Find where the given text appears and provide that cell's center as (x, y) coordinate. 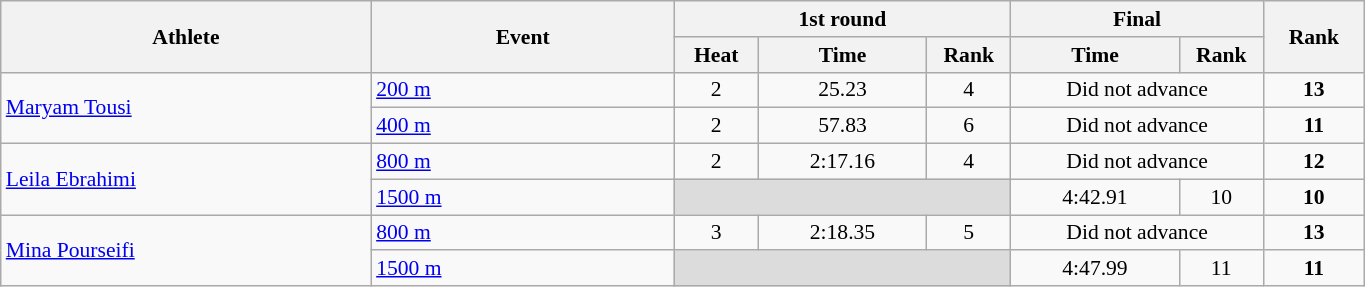
Leila Ebrahimi (186, 180)
Athlete (186, 36)
25.23 (842, 90)
5 (969, 233)
12 (1314, 162)
2:17.16 (842, 162)
2:18.35 (842, 233)
4:42.91 (1095, 197)
Heat (716, 55)
Mina Pourseifi (186, 250)
3 (716, 233)
57.83 (842, 126)
400 m (522, 126)
Maryam Tousi (186, 108)
200 m (522, 90)
Event (522, 36)
1st round (842, 19)
Final (1138, 19)
6 (969, 126)
4:47.99 (1095, 269)
